Search for the cell housing the specified text and yield its (x, y) center coordinate. 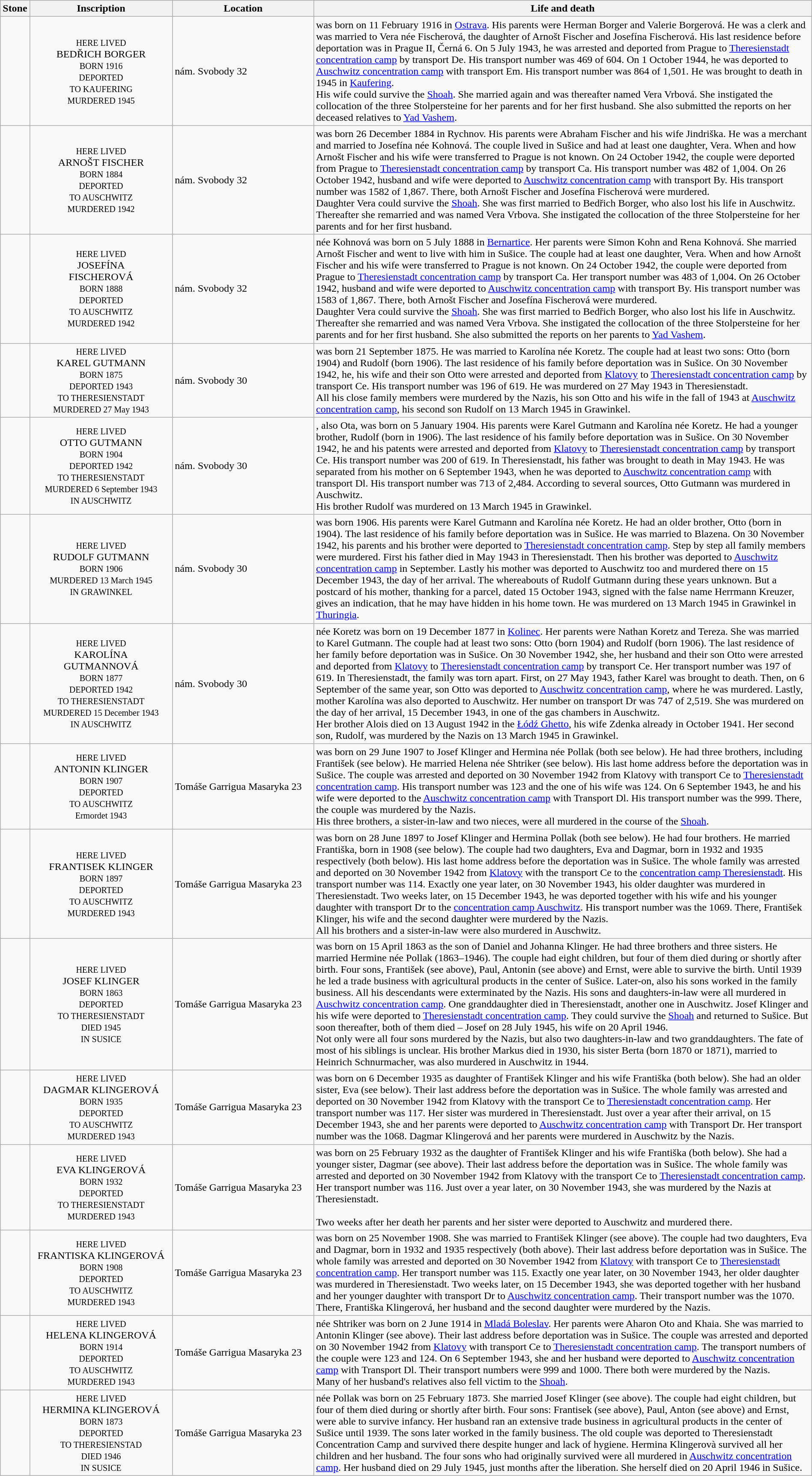
HERE LIVEDRUDOLF GUTMANNBORN 1906MURDERED 13 March 1945IN GRAWINKEL (101, 569)
HERE LIVEDHERMINA KLINGEROVÁBORN 1873DEPORTEDTO THERESIENSTADDIED 1946IN SUSICE (101, 1433)
HERE LIVEDJOSEF KLINGERBORN 1863DEPORTEDTO THERESIENSTADTDIED 1945IN SUSICE (101, 1004)
HERE LIVEDFRANTISKA KLINGEROVÁBORN 1908DEPORTEDTO AUSCHWITZMURDERED 1943 (101, 1273)
HERE LIVEDKAREL GUTMANNBORN 1875DEPORTED 1943TO THERESIENSTADTMURDERED 27 May 1943 (101, 380)
Life and death (563, 9)
HERE LIVEDHELENA KLINGEROVÁBORN 1914DEPORTEDTO AUSCHWITZMURDERED 1943 (101, 1353)
Inscription (101, 9)
HERE LIVEDOTTO GUTMANNBORN 1904DEPORTED 1942TO THERESIENSTADTMURDERED 6 September 1943IN AUSCHWITZ (101, 466)
HERE LIVEDBEDŘICH BORGERBORN 1916DEPORTEDTO KAUFERINGMURDERED 1945 (101, 71)
HERE LIVEDEVA KLINGEROVÁBORN 1932DEPORTEDTO THERESIENSTADTMURDERED 1943 (101, 1187)
HERE LIVEDDAGMAR KLINGEROVÁBORN 1935DEPORTEDTO AUSCHWITZMURDERED 1943 (101, 1107)
HERE LIVEDFRANTISEK KLINGERBORN 1897DEPORTEDTO AUSCHWITZMURDERED 1943 (101, 884)
Location (243, 9)
HERE LIVEDARNOŠT FISCHERBORN 1884DEPORTEDTO AUSCHWITZMURDERED 1942 (101, 180)
HERE LIVEDKAROLÍNAGUTMANNOVÁBORN 1877DEPORTED 1942TO THERESIENSTADTMURDERED 15 December 1943IN AUSCHWITZ (101, 684)
Stone (15, 9)
HERE LIVEDJOSEFÍNAFISCHEROVÁBORN 1888DEPORTEDTO AUSCHWITZMURDERED 1942 (101, 289)
HERE LIVEDANTONIN KLINGERBORN 1907DEPORTEDTO AUSCHWITZErmordet 1943 (101, 786)
